Extract the [x, y] coordinate from the center of the cell holding the provided text.  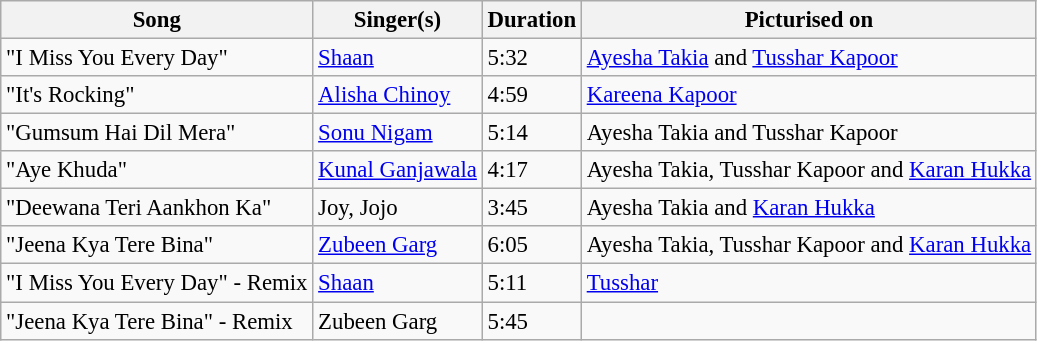
5:32 [532, 58]
"Jeena Kya Tere Bina" [157, 245]
6:05 [532, 245]
Kareena Kapoor [808, 95]
"I Miss You Every Day" - Remix [157, 283]
Picturised on [808, 20]
3:45 [532, 208]
Song [157, 20]
5:14 [532, 133]
"Jeena Kya Tere Bina" - Remix [157, 321]
Sonu Nigam [398, 133]
"It's Rocking" [157, 95]
Tusshar [808, 283]
Ayesha Takia and Karan Hukka [808, 208]
Alisha Chinoy [398, 95]
4:17 [532, 170]
Singer(s) [398, 20]
"Gumsum Hai Dil Mera" [157, 133]
"I Miss You Every Day" [157, 58]
Kunal Ganjawala [398, 170]
5:45 [532, 321]
5:11 [532, 283]
"Aye Khuda" [157, 170]
"Deewana Teri Aankhon Ka" [157, 208]
Joy, Jojo [398, 208]
4:59 [532, 95]
Duration [532, 20]
